From the cell containing the given text, extract its center point as (X, Y) coordinate. 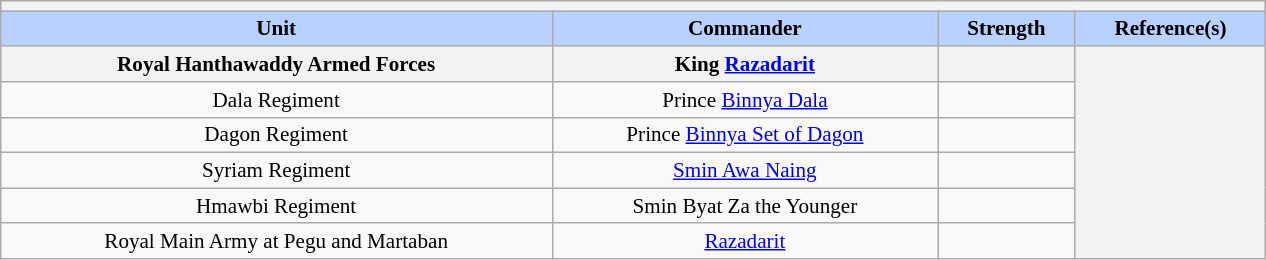
Hmawbi Regiment (276, 206)
Smin Byat Za the Younger (744, 206)
Dala Regiment (276, 100)
Prince Binnya Dala (744, 100)
Unit (276, 28)
Dagon Regiment (276, 134)
Royal Main Army at Pegu and Martaban (276, 240)
Razadarit (744, 240)
Syriam Regiment (276, 170)
Smin Awa Naing (744, 170)
King Razadarit (744, 64)
Strength (1007, 28)
Royal Hanthawaddy Armed Forces (276, 64)
Prince Binnya Set of Dagon (744, 134)
Reference(s) (1170, 28)
Commander (744, 28)
